From the cell containing the given text, extract its center point as [x, y] coordinate. 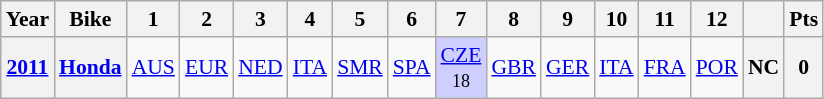
2011 [28, 68]
3 [260, 19]
POR [717, 68]
2 [206, 19]
GBR [514, 68]
Honda [90, 68]
Bike [90, 19]
GER [568, 68]
FRA [665, 68]
SPA [412, 68]
12 [717, 19]
4 [310, 19]
CZE18 [462, 68]
Year [28, 19]
5 [360, 19]
NC [764, 68]
NED [260, 68]
11 [665, 19]
8 [514, 19]
1 [154, 19]
6 [412, 19]
7 [462, 19]
Pts [804, 19]
9 [568, 19]
0 [804, 68]
SMR [360, 68]
AUS [154, 68]
10 [616, 19]
EUR [206, 68]
